Locate the cell with the specified text and output its (X, Y) center coordinate. 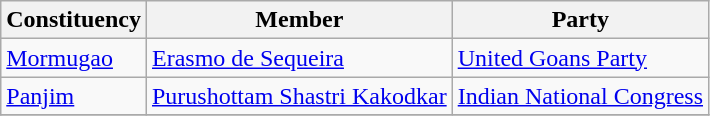
Constituency (74, 20)
Party (580, 20)
Erasmo de Sequeira (299, 58)
Panjim (74, 96)
Purushottam Shastri Kakodkar (299, 96)
Mormugao (74, 58)
Indian National Congress (580, 96)
Member (299, 20)
United Goans Party (580, 58)
